Locate the cell with the specified text and output its (X, Y) center coordinate. 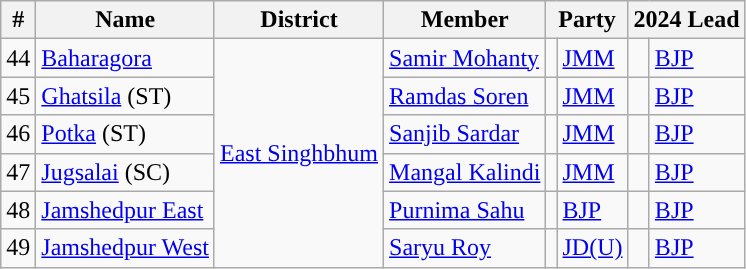
District (298, 20)
47 (18, 172)
46 (18, 134)
Mangal Kalindi (465, 172)
48 (18, 210)
Member (465, 20)
Name (126, 20)
# (18, 20)
2024 Lead (686, 20)
Ramdas Soren (465, 96)
Samir Mohanty (465, 58)
Jamshedpur East (126, 210)
Jamshedpur West (126, 248)
44 (18, 58)
JD(U) (592, 248)
45 (18, 96)
Ghatsila (ST) (126, 96)
Saryu Roy (465, 248)
Baharagora (126, 58)
Potka (ST) (126, 134)
Sanjib Sardar (465, 134)
Jugsalai (SC) (126, 172)
Purnima Sahu (465, 210)
East Singhbhum (298, 153)
Party (587, 20)
49 (18, 248)
